Identify which cell holds the provided text, then report its (X, Y) central coordinate. 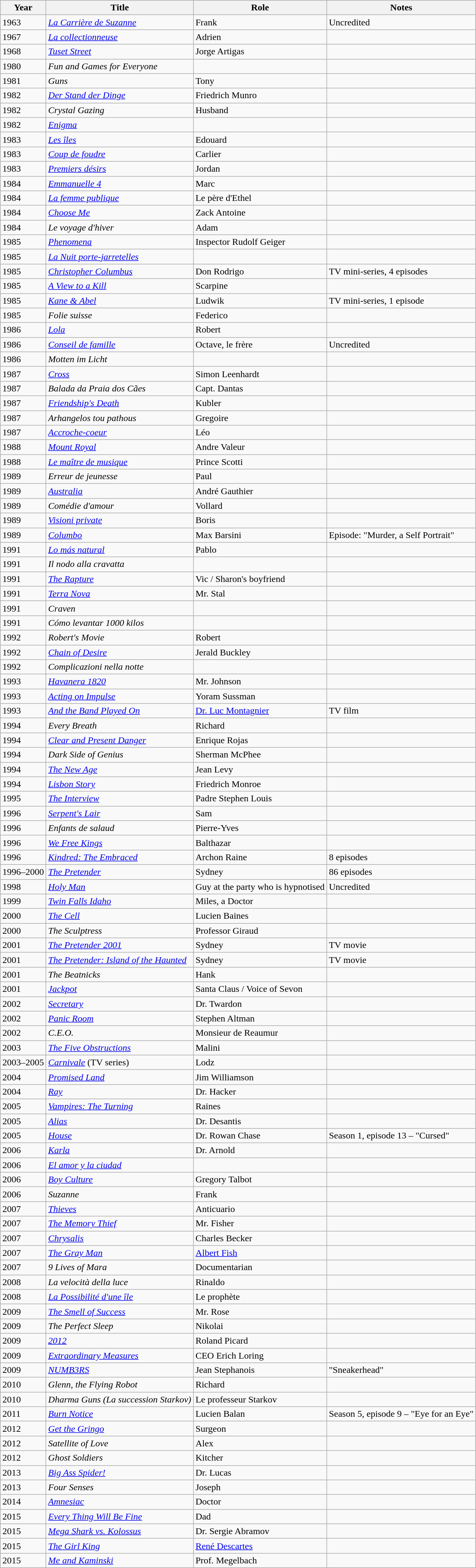
Dharma Guns (La succession Starkov) (120, 1399)
Stephen Altman (260, 1018)
Adam (260, 227)
Lucien Balan (260, 1414)
Coup de foudre (120, 154)
Boris (260, 520)
The Memory Thief (120, 1224)
Pablo (260, 550)
Joseph (260, 1487)
Year (23, 8)
Satellite of Love (120, 1443)
Raines (260, 1106)
Paul (260, 476)
Terra Nova (120, 593)
Mr. Stal (260, 593)
Nikolai (260, 1326)
Documentarian (260, 1267)
Rinaldo (260, 1282)
The Pretender (120, 872)
Lucien Baines (260, 916)
Guns (120, 81)
1995 (23, 799)
Title (120, 8)
Vampires: The Turning (120, 1106)
Vollard (260, 506)
Season 1, episode 13 – "Cursed" (401, 1136)
René Descartes (260, 1546)
TV mini-series, 1 episode (401, 301)
Motten im Licht (120, 359)
Big Ass Spider! (120, 1473)
Marc (260, 184)
Max Barsini (260, 535)
NUMB3RS (120, 1370)
Dr. Hacker (260, 1092)
Prince Scotti (260, 462)
Enfants de salaud (120, 828)
Adrien (260, 37)
Hank (260, 975)
Archon Raine (260, 857)
The Rapture (120, 579)
1996–2000 (23, 872)
Gregoire (260, 418)
La Possibilité d'une île (120, 1297)
Carnivale (TV series) (120, 1062)
Lisbon Story (120, 784)
2011 (23, 1414)
1968 (23, 52)
Accroche-coeur (120, 433)
Der Stand der Dinge (120, 95)
La Carrière de Suzanne (120, 22)
Dr. Arnold (260, 1150)
1963 (23, 22)
Serpent's Lair (120, 813)
Simon Leenhardt (260, 374)
Secretary (120, 1004)
Clear and Present Danger (120, 740)
Notes (401, 8)
Santa Claus / Voice of Sevon (260, 989)
The Beatnicks (120, 975)
The Smell of Success (120, 1311)
Les îles (120, 139)
Season 5, episode 9 – "Eye for an Eye" (401, 1414)
Léo (260, 433)
Lodz (260, 1062)
Mr. Fisher (260, 1224)
Promised Land (120, 1077)
Dr. Sergie Abramov (260, 1531)
Every Breath (120, 725)
El amor y la ciudad (120, 1165)
Arhangelos tou pathous (120, 418)
2014 (23, 1502)
Karla (120, 1150)
La femme publique (120, 198)
Conseil de famille (120, 344)
Inspector Rudolf Geiger (260, 242)
Federico (260, 315)
Kane & Abel (120, 301)
Burn Notice (120, 1414)
Australia (120, 491)
Get the Gringo (120, 1429)
Folie suisse (120, 315)
Enigma (120, 125)
9 Lives of Mara (120, 1267)
Zack Antoine (260, 213)
Chrysalis (120, 1238)
Choose Me (120, 213)
Andre Valeur (260, 447)
Dr. Desantis (260, 1121)
Lola (120, 330)
We Free Kings (120, 843)
2003 (23, 1048)
Le maître de musique (120, 462)
Alias (120, 1121)
Monsieur de Reaumur (260, 1033)
Jim Williamson (260, 1077)
Dr. Lucas (260, 1473)
Twin Falls Idaho (120, 901)
Chain of Desire (120, 652)
Kubler (260, 403)
Christopher Columbus (120, 271)
Fun and Games for Everyone (120, 66)
Suzanne (120, 1194)
Lo más natural (120, 550)
Friendship's Death (120, 403)
Friedrich Munro (260, 95)
Tony (260, 81)
Balada da Praia dos Cães (120, 388)
House (120, 1136)
Jorge Artigas (260, 52)
Charles Becker (260, 1238)
Dr. Rowan Chase (260, 1136)
Dr. Luc Montagnier (260, 711)
The Girl King (120, 1546)
The Gray Man (120, 1253)
Kitcher (260, 1458)
Panic Room (120, 1018)
Ludwik (260, 301)
Albert Fish (260, 1253)
1981 (23, 81)
Sherman McPhee (260, 755)
Jerald Buckley (260, 652)
Amnesiac (120, 1502)
Le professeur Starkov (260, 1399)
Le voyage d'hiver (120, 227)
Boy Culture (120, 1180)
8 episodes (401, 857)
1999 (23, 901)
Malini (260, 1048)
2003–2005 (23, 1062)
The Cell (120, 916)
La velocità della luce (120, 1282)
Premiers désirs (120, 169)
Mega Shark vs. Kolossus (120, 1531)
CEO Erich Loring (260, 1355)
André Gauthier (260, 491)
Enrique Rojas (260, 740)
Doctor (260, 1502)
TV film (401, 711)
Four Senses (120, 1487)
Guy at the party who is hypnotised (260, 886)
Anticuario (260, 1209)
Pierre-Yves (260, 828)
Prof. Megelbach (260, 1560)
1980 (23, 66)
Dr. Twardon (260, 1004)
Acting on Impulse (120, 696)
Gregory Talbot (260, 1180)
86 episodes (401, 872)
The Pretender 2001 (120, 945)
"Sneakerhead" (401, 1370)
And the Band Played On (120, 711)
Mr. Rose (260, 1311)
Cross (120, 374)
Balthazar (260, 843)
1967 (23, 37)
Capt. Dantas (260, 388)
Thieves (120, 1209)
Roland Picard (260, 1341)
Il nodo alla cravatta (120, 564)
Complicazioni nella notte (120, 667)
The Five Obstructions (120, 1048)
La Nuit porte-jarretelles (120, 257)
Edouard (260, 139)
Episode: "Murder, a Self Portrait" (401, 535)
Craven (120, 608)
The New Age (120, 769)
Phenomena (120, 242)
Miles, a Doctor (260, 901)
Scarpine (260, 286)
Extraordinary Measures (120, 1355)
Mount Royal (120, 447)
Don Rodrigo (260, 271)
TV mini-series, 4 episodes (401, 271)
1998 (23, 886)
Crystal Gazing (120, 110)
Mr. Johnson (260, 682)
Comédie d'amour (120, 506)
The Pretender: Island of the Haunted (120, 960)
Carlier (260, 154)
Dad (260, 1516)
Columbo (120, 535)
Jean Levy (260, 769)
Me and Kaminski (120, 1560)
La collectionneuse (120, 37)
Octave, le frère (260, 344)
Ray (120, 1092)
C.E.O. (120, 1033)
Jean Stephanois (260, 1370)
Cómo levantar 1000 kilos (120, 623)
Friedrich Monroe (260, 784)
Dark Side of Genius (120, 755)
Sam (260, 813)
Glenn, the Flying Robot (120, 1385)
Role (260, 8)
Vic / Sharon's boyfriend (260, 579)
Husband (260, 110)
Jordan (260, 169)
The Interview (120, 799)
The Perfect Sleep (120, 1326)
Padre Stephen Louis (260, 799)
Alex (260, 1443)
Professor Giraud (260, 931)
Yoram Sussman (260, 696)
Kindred: The Embraced (120, 857)
Every Thing Will Be Fine (120, 1516)
Le père d'Ethel (260, 198)
Jackpot (120, 989)
Erreur de jeunesse (120, 476)
Visioni private (120, 520)
Robert's Movie (120, 637)
The Sculptress (120, 931)
Holy Man (120, 886)
Ghost Soldiers (120, 1458)
Havanera 1820 (120, 682)
A View to a Kill (120, 286)
Tuset Street (120, 52)
Surgeon (260, 1429)
Emmanuelle 4 (120, 184)
Le prophète (260, 1297)
